Identify which cell holds the provided text, then report its (x, y) central coordinate. 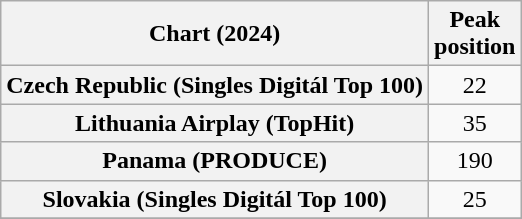
Slovakia (Singles Digitál Top 100) (215, 199)
Chart (2024) (215, 34)
25 (475, 199)
Czech Republic (Singles Digitál Top 100) (215, 85)
Peakposition (475, 34)
Lithuania Airplay (TopHit) (215, 123)
35 (475, 123)
Panama (PRODUCE) (215, 161)
22 (475, 85)
190 (475, 161)
